Capture the cell that displays the provided text and extract its (x, y) central coordinate. 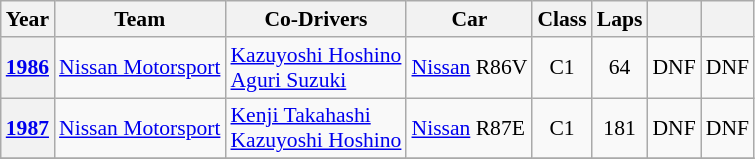
1987 (28, 128)
Laps (620, 19)
Nissan R86V (469, 68)
Car (469, 19)
Co-Drivers (316, 19)
Kenji Takahashi Kazuyoshi Hoshino (316, 128)
Kazuyoshi Hoshino Aguri Suzuki (316, 68)
181 (620, 128)
Year (28, 19)
Nissan R87E (469, 128)
64 (620, 68)
Class (562, 19)
Team (140, 19)
1986 (28, 68)
